Capture the cell that displays the provided text and extract its [X, Y] central coordinate. 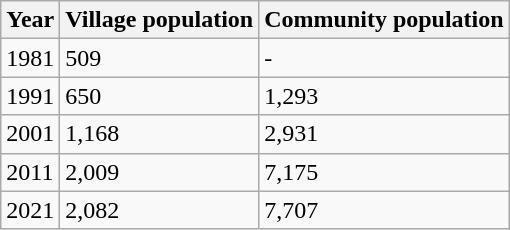
1991 [30, 96]
1,168 [160, 134]
2,931 [384, 134]
1981 [30, 58]
2001 [30, 134]
Year [30, 20]
2,082 [160, 210]
1,293 [384, 96]
509 [160, 58]
2021 [30, 210]
650 [160, 96]
2,009 [160, 172]
7,175 [384, 172]
Village population [160, 20]
- [384, 58]
2011 [30, 172]
Community population [384, 20]
7,707 [384, 210]
